Detect which cell encompasses the target text, then output its (X, Y) center coordinate. 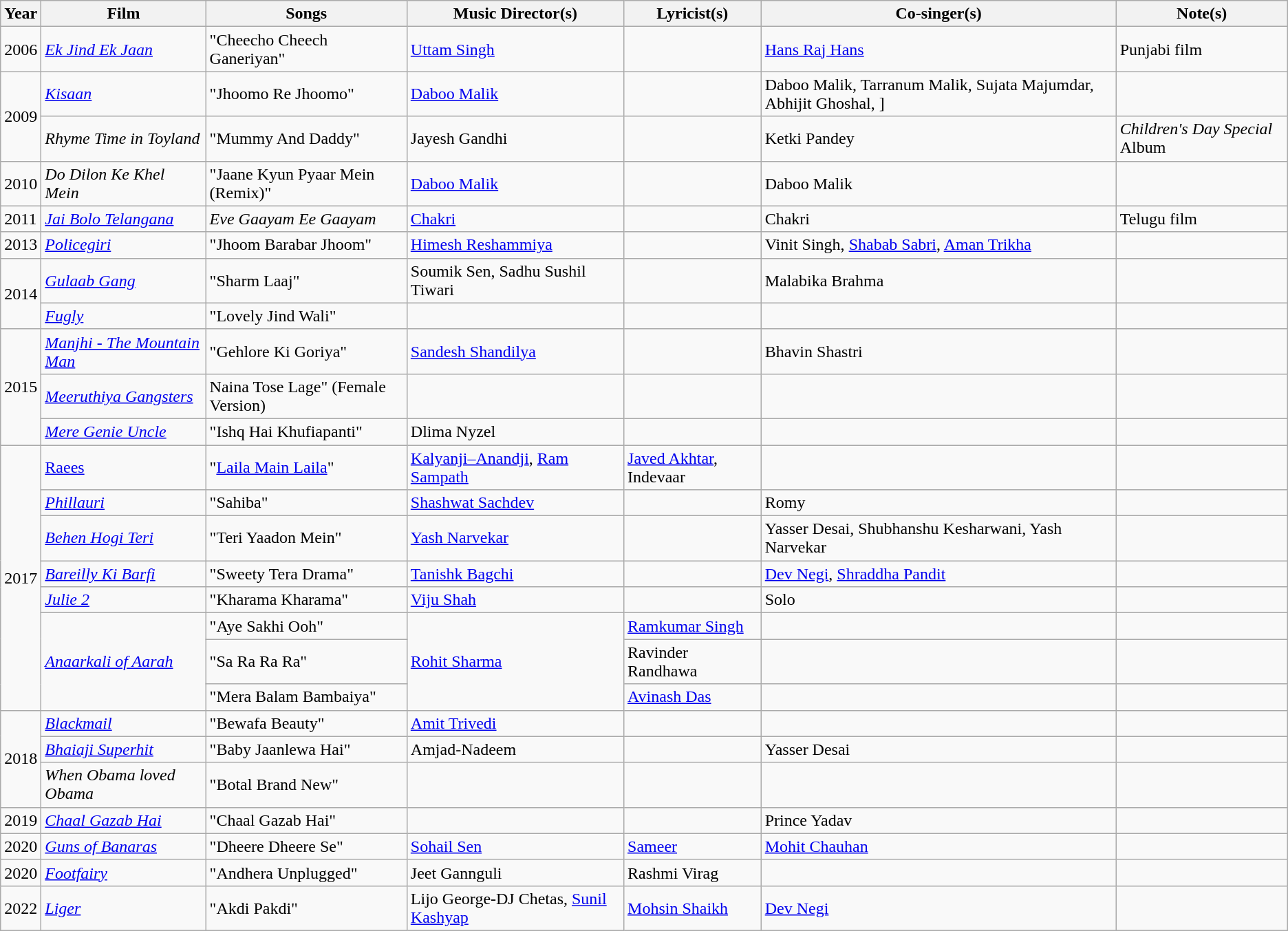
Raees (124, 467)
Sameer (693, 846)
"Mummy And Daddy" (306, 139)
Behen Hogi Teri (124, 538)
"Sharm Laaj" (306, 281)
Kalyanji–Anandji, Ram Sampath (515, 467)
2018 (21, 758)
Ek Jind Ek Jaan (124, 50)
Dev Negi, Shraddha Pandit (938, 574)
2022 (21, 908)
Gulaab Gang (124, 281)
Co-singer(s) (938, 14)
Sohail Sen (515, 846)
Yasser Desai (938, 749)
Jeet Gannguli (515, 873)
"Teri Yaadon Mein" (306, 538)
Daboo Malik, Tarranum Malik, Sujata Majumdar, Abhijit Ghoshal, ] (938, 94)
Mohsin Shaikh (693, 908)
"Chaal Gazab Hai" (306, 820)
Hans Raj Hans (938, 50)
"Cheecho Cheech Ganeriyan" (306, 50)
Jayesh Gandhi (515, 139)
"Mera Balam Bambaiya" (306, 697)
Bhaiaji Superhit (124, 749)
Film (124, 14)
Footfairy (124, 873)
Children's Day Special Album (1201, 139)
Rohit Sharma (515, 662)
Vinit Singh, Shabab Sabri, Aman Trikha (938, 245)
Javed Akhtar, Indevaar (693, 467)
Eve Gaayam Ee Gaayam (306, 219)
Songs (306, 14)
Anaarkali of Aarah (124, 662)
Music Director(s) (515, 14)
"Sa Ra Ra Ra" (306, 662)
Guns of Banaras (124, 846)
Rhyme Time in Toyland (124, 139)
Ramkumar Singh (693, 626)
Julie 2 (124, 600)
"Jaane Kyun Pyaar Mein (Remix)" (306, 183)
"Jhoomo Re Jhoomo" (306, 94)
Policegiri (124, 245)
"Kharama Kharama" (306, 600)
Shashwat Sachdev (515, 503)
Rashmi Virag (693, 873)
"Bewafa Beauty" (306, 723)
2019 (21, 820)
Bareilly Ki Barfi (124, 574)
Mere Genie Uncle (124, 431)
Dev Negi (938, 908)
2011 (21, 219)
Romy (938, 503)
2017 (21, 577)
Year (21, 14)
Bhavin Shastri (938, 351)
Himesh Reshammiya (515, 245)
Viju Shah (515, 600)
"Akdi Pakdi" (306, 908)
Amjad-Nadeem (515, 749)
"Baby Jaanlewa Hai" (306, 749)
"Dheere Dheere Se" (306, 846)
Sandesh Shandilya (515, 351)
Amit Trivedi (515, 723)
Jai Bolo Telangana (124, 219)
Ravinder Randhawa (693, 662)
2010 (21, 183)
Chaal Gazab Hai (124, 820)
"Andhera Unplugged" (306, 873)
"Lovely Jind Wali" (306, 316)
"Botal Brand New" (306, 784)
"Aye Sakhi Ooh" (306, 626)
Prince Yadav (938, 820)
Lyricist(s) (693, 14)
"Gehlore Ki Goriya" (306, 351)
Meeruthiya Gangsters (124, 396)
Tanishk Bagchi (515, 574)
Blackmail (124, 723)
2006 (21, 50)
Avinash Das (693, 697)
Dlima Nyzel (515, 431)
Soumik Sen, Sadhu Sushil Tiwari (515, 281)
When Obama loved Obama (124, 784)
Lijo George-DJ Chetas, Sunil Kashyap (515, 908)
"Laila Main Laila" (306, 467)
Telugu film (1201, 219)
2014 (21, 293)
Mohit Chauhan (938, 846)
2015 (21, 387)
2009 (21, 116)
Yasser Desai, Shubhanshu Kesharwani, Yash Narvekar (938, 538)
"Ishq Hai Khufiapanti" (306, 431)
Kisaan (124, 94)
Liger (124, 908)
"Sahiba" (306, 503)
Manjhi - The Mountain Man (124, 351)
Note(s) (1201, 14)
Do Dilon Ke Khel Mein (124, 183)
Punjabi film (1201, 50)
Fugly (124, 316)
2013 (21, 245)
Phillauri (124, 503)
Yash Narvekar (515, 538)
Naina Tose Lage" (Female Version) (306, 396)
Malabika Brahma (938, 281)
"Jhoom Barabar Jhoom" (306, 245)
Solo (938, 600)
Uttam Singh (515, 50)
"Sweety Tera Drama" (306, 574)
Ketki Pandey (938, 139)
